Return the (x, y) coordinate for the center point of the cell that contains the specified text.  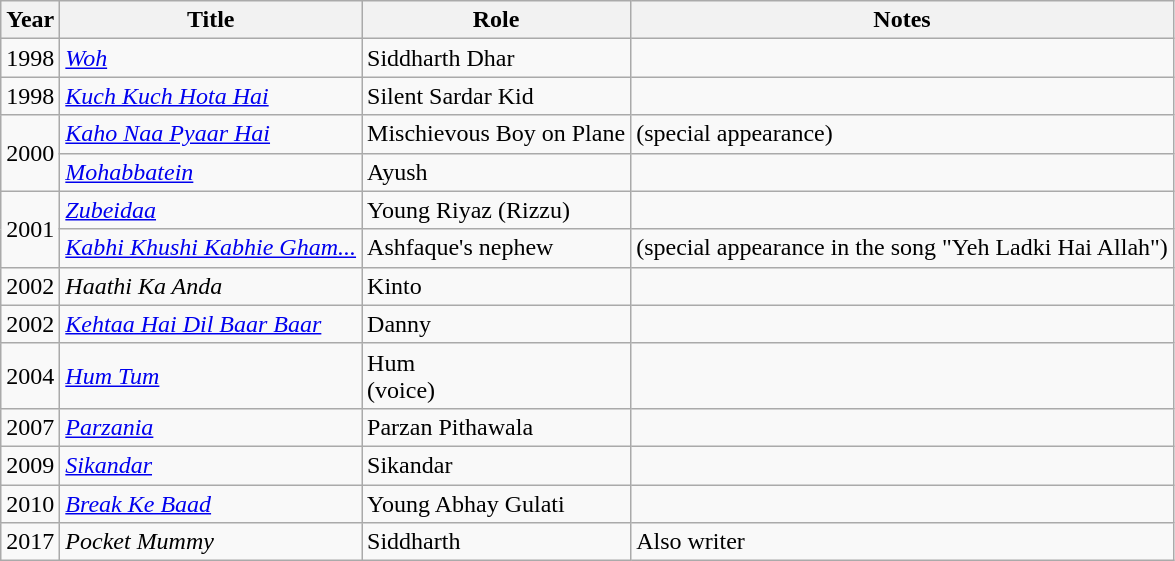
Siddharth Dhar (496, 58)
2017 (30, 542)
Haathi Ka Anda (211, 286)
Pocket Mummy (211, 542)
Title (211, 20)
Notes (902, 20)
(special appearance in the song "Yeh Ladki Hai Allah") (902, 248)
Parzania (211, 427)
2007 (30, 427)
Kehtaa Hai Dil Baar Baar (211, 324)
Kabhi Khushi Kabhie Gham... (211, 248)
(special appearance) (902, 134)
2004 (30, 376)
Hum(voice) (496, 376)
2000 (30, 153)
Kuch Kuch Hota Hai (211, 96)
Young Riyaz (Rizzu) (496, 210)
Young Abhay Gulati (496, 503)
Parzan Pithawala (496, 427)
2009 (30, 465)
Woh (211, 58)
Also writer (902, 542)
Siddharth (496, 542)
2001 (30, 229)
Hum Tum (211, 376)
Zubeidaa (211, 210)
Year (30, 20)
Mohabbatein (211, 172)
Kinto (496, 286)
2010 (30, 503)
Kaho Naa Pyaar Hai (211, 134)
Danny (496, 324)
Break Ke Baad (211, 503)
Ayush (496, 172)
Ashfaque's nephew (496, 248)
Mischievous Boy on Plane (496, 134)
Silent Sardar Kid (496, 96)
Role (496, 20)
